For the text-containing cell, return its midpoint in [x, y] coordinate format. 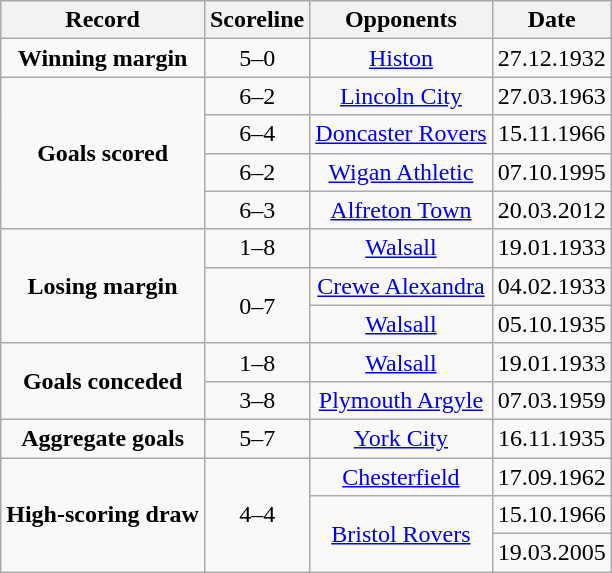
Histon [401, 58]
27.03.1963 [552, 96]
Bristol Rovers [401, 534]
Goals scored [103, 153]
19.03.2005 [552, 553]
Goals conceded [103, 381]
15.11.1966 [552, 134]
Chesterfield [401, 477]
15.10.1966 [552, 515]
16.11.1935 [552, 438]
20.03.2012 [552, 210]
High-scoring draw [103, 515]
5–0 [256, 58]
27.12.1932 [552, 58]
Doncaster Rovers [401, 134]
0–7 [256, 305]
Wigan Athletic [401, 172]
04.02.1933 [552, 286]
4–4 [256, 515]
Crewe Alexandra [401, 286]
Record [103, 20]
Scoreline [256, 20]
Winning margin [103, 58]
Plymouth Argyle [401, 400]
York City [401, 438]
Alfreton Town [401, 210]
Opponents [401, 20]
Lincoln City [401, 96]
05.10.1935 [552, 324]
Date [552, 20]
6–3 [256, 210]
07.10.1995 [552, 172]
3–8 [256, 400]
Losing margin [103, 286]
5–7 [256, 438]
17.09.1962 [552, 477]
6–4 [256, 134]
Aggregate goals [103, 438]
07.03.1959 [552, 400]
